Locate the cell with the specified text and output its [X, Y] center coordinate. 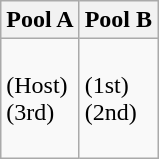
Pool B [118, 20]
Pool A [40, 20]
(Host) (3rd) [40, 98]
(1st) (2nd) [118, 98]
